Scan for the cell matching the given text and deliver its [x, y] coordinate at center. 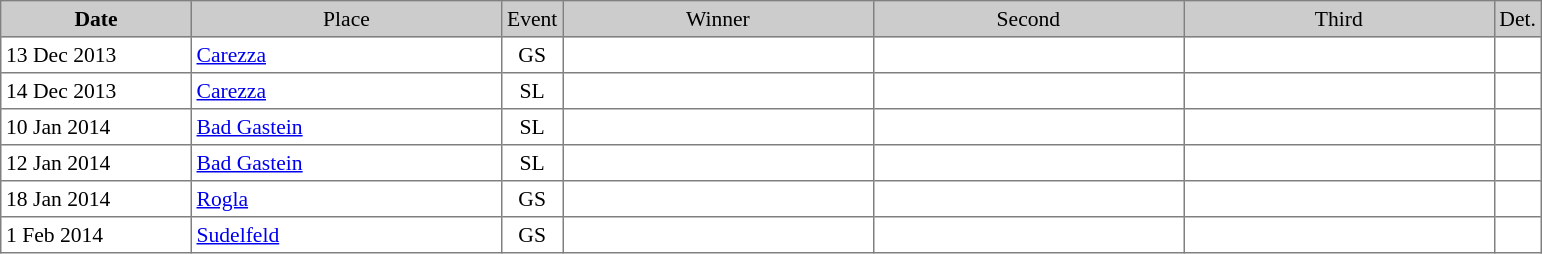
14 Dec 2013 [96, 91]
Sudelfeld [346, 235]
Date [96, 19]
Place [346, 19]
13 Dec 2013 [96, 55]
Rogla [346, 199]
12 Jan 2014 [96, 163]
Third [1339, 19]
10 Jan 2014 [96, 127]
18 Jan 2014 [96, 199]
Det. [1518, 19]
1 Feb 2014 [96, 235]
Event [532, 19]
Second [1028, 19]
Winner [718, 19]
